Scan for the cell matching the given text and deliver its (X, Y) coordinate at center. 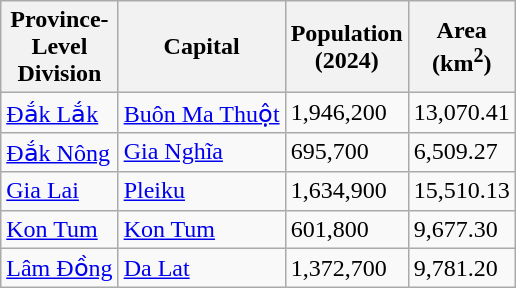
15,510.13 (462, 191)
1,946,200 (346, 113)
Province-LevelDivision (60, 47)
1,372,700 (346, 268)
6,509.27 (462, 152)
Population(2024) (346, 47)
Capital (202, 47)
Area(km2) (462, 47)
13,070.41 (462, 113)
601,800 (346, 229)
9,677.30 (462, 229)
9,781.20 (462, 268)
Lâm Đồng (60, 268)
Pleiku (202, 191)
695,700 (346, 152)
Da Lat (202, 268)
Gia Lai (60, 191)
Gia Nghĩa (202, 152)
Buôn Ma Thuột (202, 113)
1,634,900 (346, 191)
Đắk Lắk (60, 113)
Đắk Nông (60, 152)
